Find where the given text appears and provide that cell's center as [x, y] coordinate. 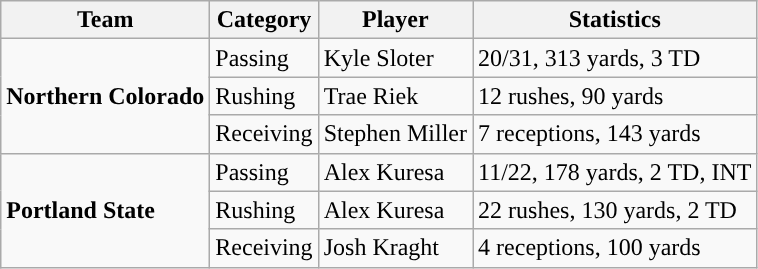
Team [106, 20]
Portland State [106, 210]
Statistics [615, 20]
7 receptions, 143 yards [615, 134]
Josh Kraght [395, 248]
22 rushes, 130 yards, 2 TD [615, 210]
20/31, 313 yards, 3 TD [615, 58]
12 rushes, 90 yards [615, 96]
4 receptions, 100 yards [615, 248]
Stephen Miller [395, 134]
11/22, 178 yards, 2 TD, INT [615, 172]
Kyle Sloter [395, 58]
Northern Colorado [106, 96]
Player [395, 20]
Category [264, 20]
Trae Riek [395, 96]
